For the text-containing cell, return its midpoint in (X, Y) coordinate format. 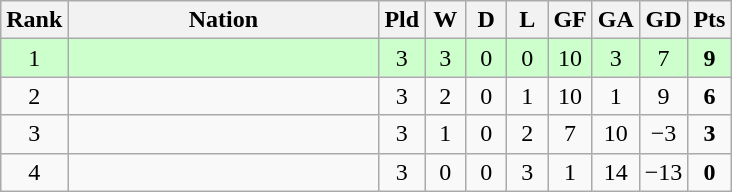
Pld (402, 20)
6 (710, 96)
4 (34, 172)
Rank (34, 20)
GA (616, 20)
D (486, 20)
−3 (664, 134)
L (528, 20)
W (446, 20)
GF (570, 20)
14 (616, 172)
Nation (224, 20)
Pts (710, 20)
GD (664, 20)
−13 (664, 172)
